Return (X, Y) of the center of cell containing provided text 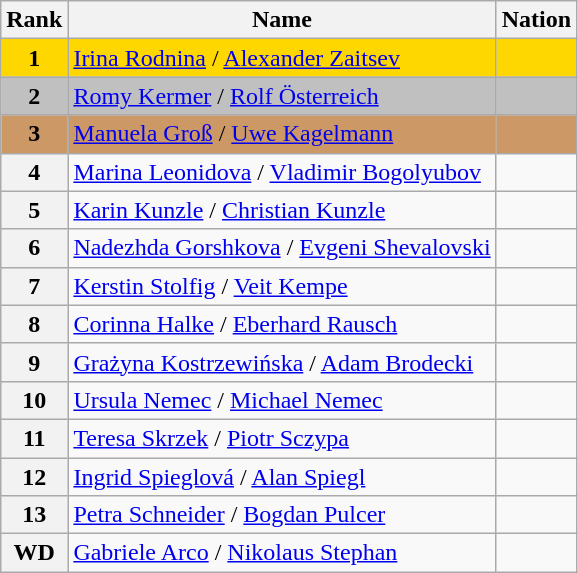
Nation (536, 20)
Karin Kunzle / Christian Kunzle (282, 210)
Manuela Groß / Uwe Kagelmann (282, 134)
12 (34, 477)
1 (34, 58)
8 (34, 324)
4 (34, 172)
2 (34, 96)
Ursula Nemec / Michael Nemec (282, 400)
Nadezhda Gorshkova / Evgeni Shevalovski (282, 248)
Ingrid Spieglová / Alan Spiegl (282, 477)
10 (34, 400)
Marina Leonidova / Vladimir Bogolyubov (282, 172)
9 (34, 362)
Irina Rodnina / Alexander Zaitsev (282, 58)
13 (34, 515)
Rank (34, 20)
3 (34, 134)
WD (34, 553)
Petra Schneider / Bogdan Pulcer (282, 515)
5 (34, 210)
Kerstin Stolfig / Veit Kempe (282, 286)
Gabriele Arco / Nikolaus Stephan (282, 553)
Grażyna Kostrzewińska / Adam Brodecki (282, 362)
Teresa Skrzek / Piotr Sczypa (282, 438)
6 (34, 248)
11 (34, 438)
Corinna Halke / Eberhard Rausch (282, 324)
Romy Kermer / Rolf Österreich (282, 96)
7 (34, 286)
Name (282, 20)
